Output the [X, Y] coordinate of the center of the cell containing the given text.  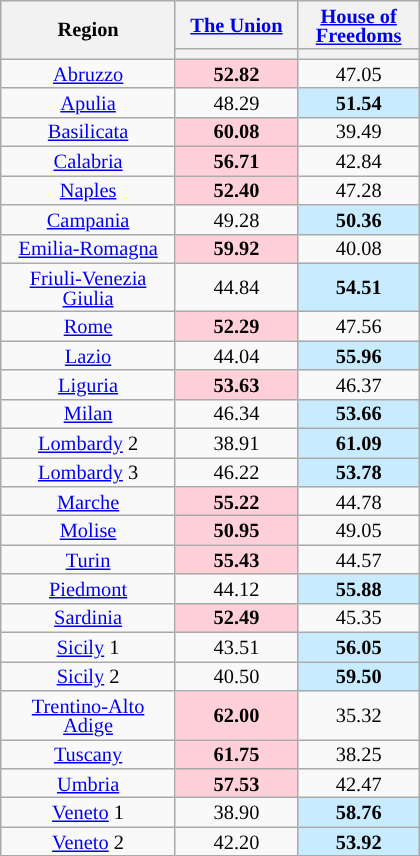
Trentino-Alto Adige [88, 714]
Tuscany [88, 754]
50.95 [236, 530]
Lazio [88, 356]
39.49 [359, 132]
38.25 [359, 754]
46.37 [359, 384]
Basilicata [88, 132]
52.29 [236, 326]
40.50 [236, 676]
House of Freedoms [359, 24]
55.43 [236, 560]
Umbria [88, 782]
42.84 [359, 160]
Veneto 1 [88, 812]
Piedmont [88, 588]
Naples [88, 190]
55.96 [359, 356]
Rome [88, 326]
46.22 [236, 472]
49.05 [359, 530]
60.08 [236, 132]
42.47 [359, 782]
52.40 [236, 190]
55.88 [359, 588]
52.49 [236, 618]
44.84 [236, 288]
44.04 [236, 356]
57.53 [236, 782]
50.36 [359, 218]
Turin [88, 560]
The Union [236, 24]
Sicily 1 [88, 646]
Liguria [88, 384]
61.75 [236, 754]
Sicily 2 [88, 676]
45.35 [359, 618]
Lombardy 2 [88, 442]
47.05 [359, 74]
Lombardy 3 [88, 472]
40.08 [359, 248]
Veneto 2 [88, 842]
Abruzzo [88, 74]
35.32 [359, 714]
38.90 [236, 812]
47.28 [359, 190]
Friuli-Venezia Giulia [88, 288]
Marche [88, 500]
44.57 [359, 560]
54.51 [359, 288]
Milan [88, 414]
38.91 [236, 442]
61.09 [359, 442]
Calabria [88, 160]
56.71 [236, 160]
46.34 [236, 414]
59.92 [236, 248]
Region [88, 29]
53.66 [359, 414]
53.78 [359, 472]
58.76 [359, 812]
53.92 [359, 842]
56.05 [359, 646]
Emilia-Romagna [88, 248]
Campania [88, 218]
53.63 [236, 384]
43.51 [236, 646]
Molise [88, 530]
51.54 [359, 102]
48.29 [236, 102]
52.82 [236, 74]
55.22 [236, 500]
44.78 [359, 500]
59.50 [359, 676]
44.12 [236, 588]
42.20 [236, 842]
47.56 [359, 326]
Apulia [88, 102]
Sardinia [88, 618]
49.28 [236, 218]
62.00 [236, 714]
